Output the (x, y) coordinate of the center of the cell containing the given text.  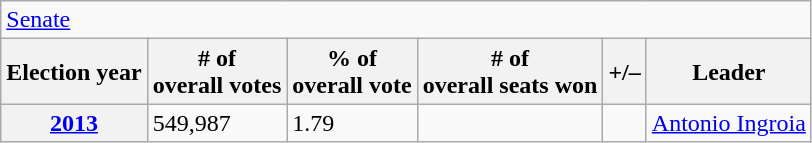
Antonio Ingroia (728, 123)
Senate (406, 20)
# ofoverall votes (217, 72)
Election year (74, 72)
# ofoverall seats won (510, 72)
549,987 (217, 123)
+/– (624, 72)
1.79 (352, 123)
Leader (728, 72)
% ofoverall vote (352, 72)
2013 (74, 123)
